Pinpoint the cell where the given text exists, returning its [X, Y] midpoint coordinate. 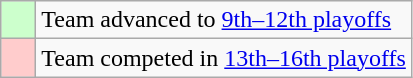
Team competed in 13th–16th playoffs [224, 58]
Team advanced to 9th–12th playoffs [224, 20]
